Find where the given text appears and provide that cell's center as (x, y) coordinate. 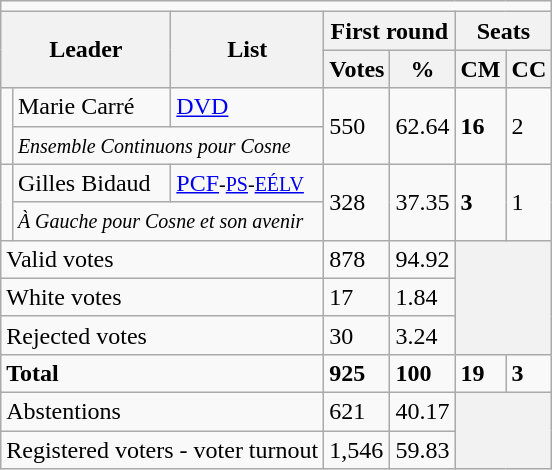
CM (480, 69)
White votes (162, 297)
Ensemble Continuons pour Cosne (168, 145)
Leader (86, 50)
Abstentions (162, 411)
Gilles Bidaud (91, 183)
1 (529, 202)
62.64 (422, 126)
100 (422, 373)
94.92 (422, 259)
CC (529, 69)
16 (480, 126)
878 (357, 259)
Seats (504, 31)
37.35 (422, 202)
PCF-PS-EÉLV (248, 183)
1,546 (357, 449)
3.24 (422, 335)
Marie Carré (91, 107)
Valid votes (162, 259)
First round (390, 31)
Registered voters - voter turnout (162, 449)
Total (162, 373)
2 (529, 126)
DVD (248, 107)
925 (357, 373)
% (422, 69)
1.84 (422, 297)
59.83 (422, 449)
30 (357, 335)
17 (357, 297)
19 (480, 373)
À Gauche pour Cosne et son avenir (168, 221)
621 (357, 411)
Votes (357, 69)
550 (357, 126)
List (248, 50)
40.17 (422, 411)
328 (357, 202)
Rejected votes (162, 335)
